Pinpoint the cell where the given text exists, returning its [x, y] midpoint coordinate. 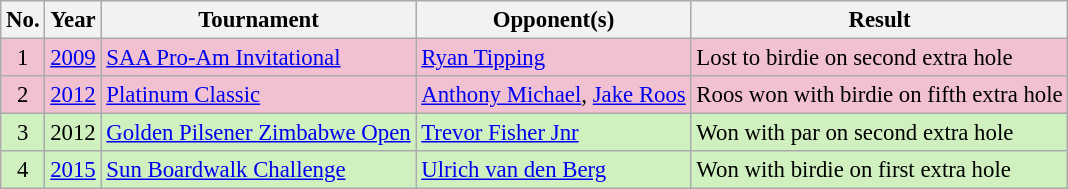
Won with birdie on first extra hole [880, 170]
Trevor Fisher Jnr [554, 133]
SAA Pro-Am Invitational [258, 58]
2009 [73, 58]
Tournament [258, 20]
Result [880, 20]
No. [23, 20]
Golden Pilsener Zimbabwe Open [258, 133]
Opponent(s) [554, 20]
2015 [73, 170]
Anthony Michael, Jake Roos [554, 95]
Year [73, 20]
Platinum Classic [258, 95]
Lost to birdie on second extra hole [880, 58]
1 [23, 58]
Roos won with birdie on fifth extra hole [880, 95]
Sun Boardwalk Challenge [258, 170]
Won with par on second extra hole [880, 133]
Ulrich van den Berg [554, 170]
4 [23, 170]
3 [23, 133]
2 [23, 95]
Ryan Tipping [554, 58]
